Extract the [X, Y] coordinate from the center of the cell holding the provided text.  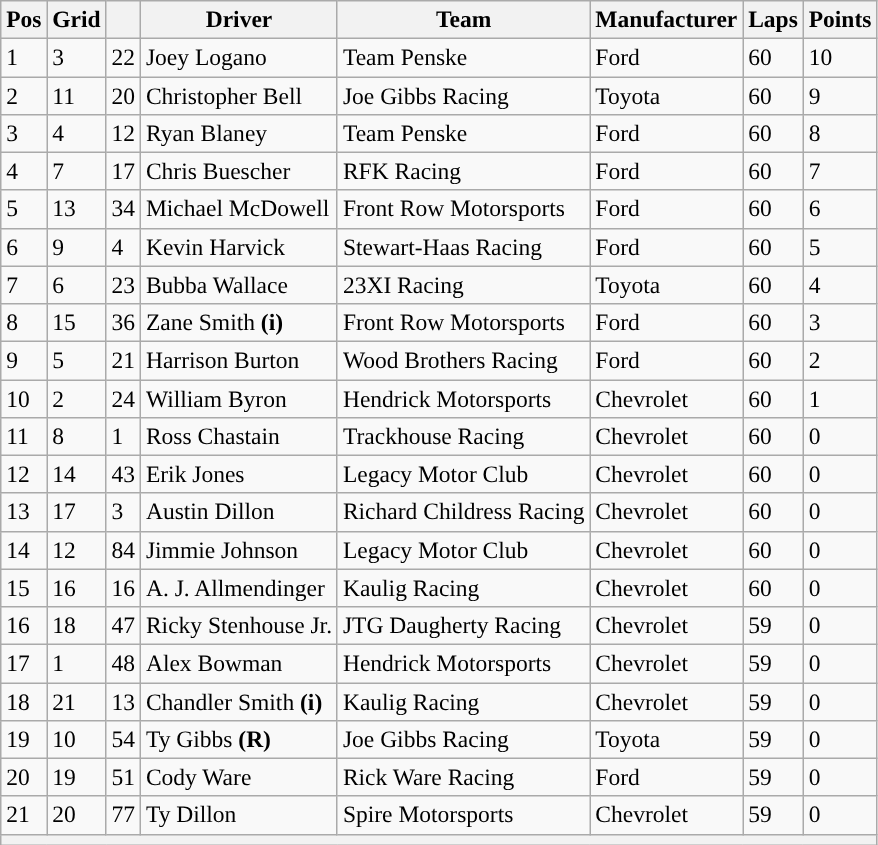
Spire Motorsports [463, 815]
Grid [76, 19]
Rick Ware Racing [463, 777]
Manufacturer [666, 19]
Ty Dillon [238, 815]
43 [123, 474]
Alex Bowman [238, 663]
A. J. Allmendinger [238, 588]
Harrison Burton [238, 360]
William Byron [238, 398]
Pos [24, 19]
Laps [774, 19]
Ricky Stenhouse Jr. [238, 625]
Kevin Harvick [238, 247]
23 [123, 285]
48 [123, 663]
Chris Buescher [238, 171]
Richard Childress Racing [463, 512]
Erik Jones [238, 474]
JTG Daugherty Racing [463, 625]
23XI Racing [463, 285]
Chandler Smith (i) [238, 701]
84 [123, 550]
Michael McDowell [238, 209]
47 [123, 625]
Wood Brothers Racing [463, 360]
Team [463, 19]
Zane Smith (i) [238, 322]
Joey Logano [238, 57]
36 [123, 322]
Points [840, 19]
Jimmie Johnson [238, 550]
Cody Ware [238, 777]
22 [123, 57]
Christopher Bell [238, 95]
51 [123, 777]
Ty Gibbs (R) [238, 739]
77 [123, 815]
RFK Racing [463, 171]
24 [123, 398]
Austin Dillon [238, 512]
34 [123, 209]
Ross Chastain [238, 436]
Stewart-Haas Racing [463, 247]
Driver [238, 19]
Bubba Wallace [238, 285]
Ryan Blaney [238, 133]
54 [123, 739]
Trackhouse Racing [463, 436]
